From the cell containing the given text, extract its center point as [x, y] coordinate. 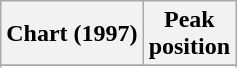
Peakposition [189, 34]
Chart (1997) [72, 34]
